Determine the (X, Y) coordinate at the center of the cell enclosing the given text.  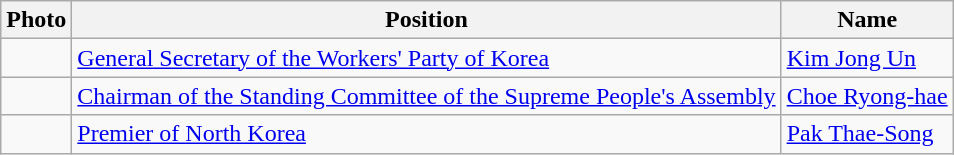
Premier of North Korea (426, 134)
Name (867, 20)
Pak Thae-Song (867, 134)
General Secretary of the Workers' Party of Korea (426, 58)
Position (426, 20)
Photo (36, 20)
Choe Ryong-hae (867, 96)
Kim Jong Un (867, 58)
Chairman of the Standing Committee of the Supreme People's Assembly (426, 96)
